Extract the (X, Y) coordinate from the center of the cell holding the provided text.  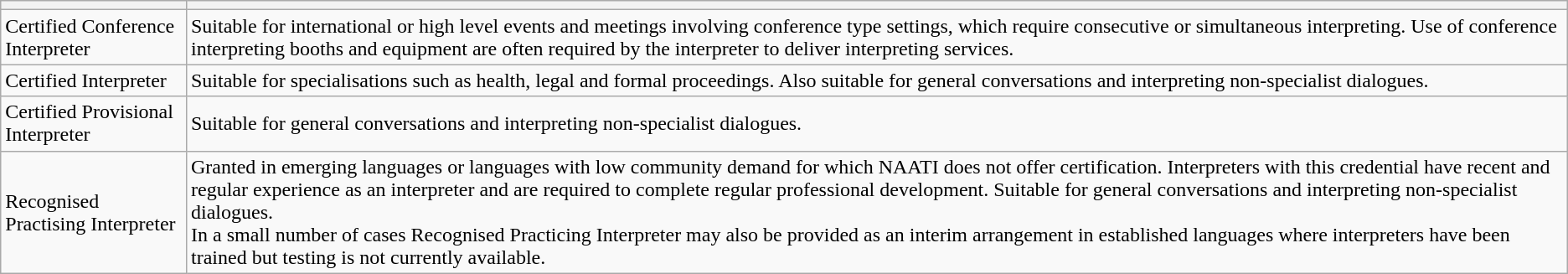
Recognised Practising Interpreter (94, 212)
Certified Provisional Interpreter (94, 124)
Suitable for general conversations and interpreting non-specialist dialogues. (876, 124)
Certified Interpreter (94, 80)
Certified Conference Interpreter (94, 37)
